Extract the (x, y) coordinate from the center of the cell holding the provided text.  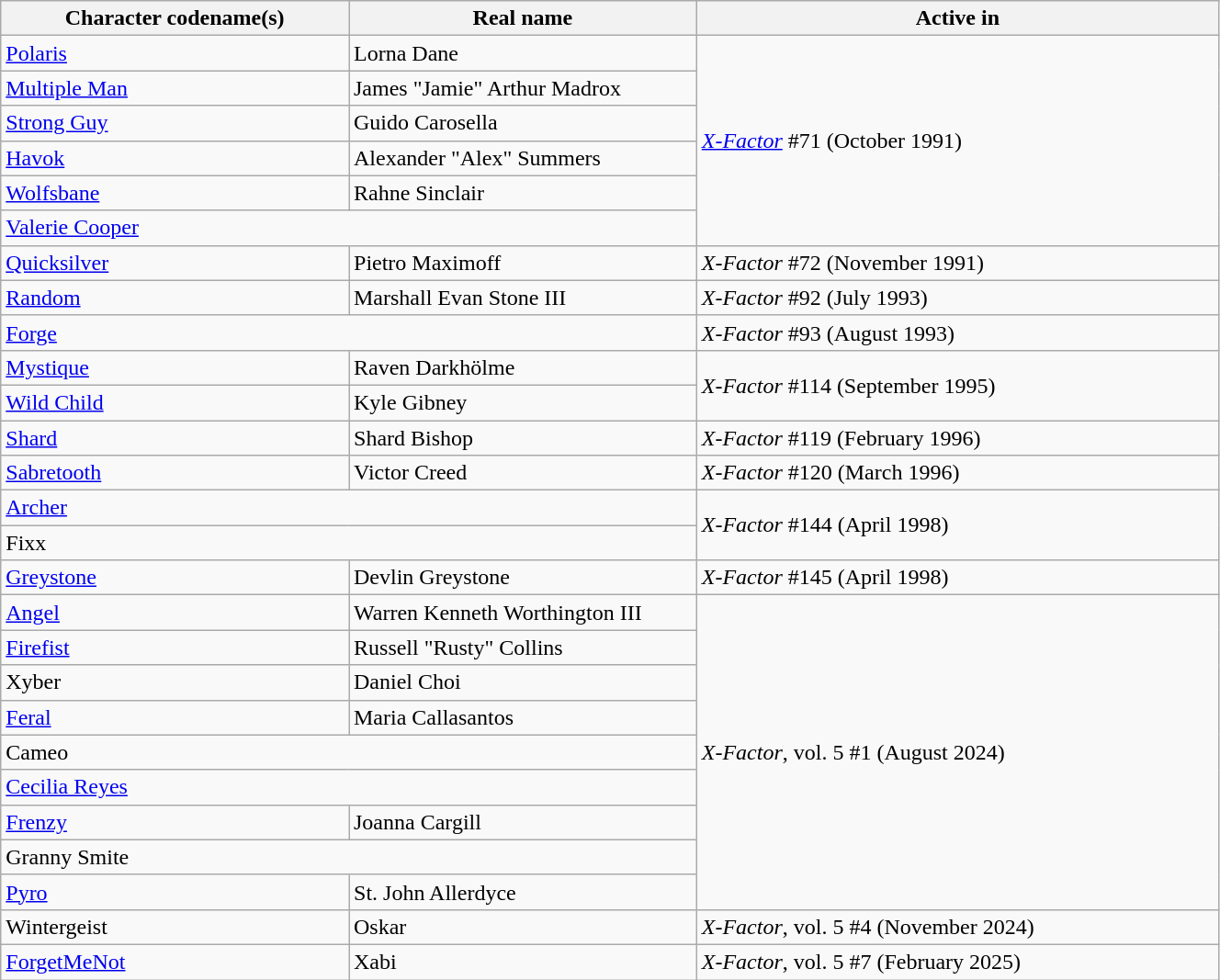
Character codename(s) (175, 18)
Greystone (175, 578)
Wild Child (175, 402)
Joanna Cargill (524, 822)
Marshall Evan Stone III (524, 298)
Sabretooth (175, 473)
Firefist (175, 648)
Daniel Choi (524, 682)
Warren Kenneth Worthington III (524, 613)
X-Factor #114 (September 1995) (957, 385)
Random (175, 298)
Raven Darkhölme (524, 367)
Havok (175, 158)
X-Factor, vol. 5 #4 (November 2024) (957, 927)
Lorna Dane (524, 53)
Feral (175, 717)
Archer (349, 508)
Cecilia Reyes (349, 787)
X-Factor #92 (July 1993) (957, 298)
Strong Guy (175, 123)
X-Factor #93 (August 1993) (957, 332)
X-Factor #145 (April 1998) (957, 578)
Maria Callasantos (524, 717)
James "Jamie" Arthur Madrox (524, 88)
Russell "Rusty" Collins (524, 648)
Shard Bishop (524, 438)
Frenzy (175, 822)
Shard (175, 438)
Pyro (175, 892)
Wintergeist (175, 927)
Devlin Greystone (524, 578)
Wolfsbane (175, 193)
Granny Smite (349, 857)
ForgetMeNot (175, 962)
Alexander "Alex" Summers (524, 158)
Angel (175, 613)
Active in (957, 18)
Multiple Man (175, 88)
Pietro Maximoff (524, 263)
Rahne Sinclair (524, 193)
X-Factor, vol. 5 #1 (August 2024) (957, 753)
Forge (349, 332)
Victor Creed (524, 473)
X-Factor #72 (November 1991) (957, 263)
St. John Allerdyce (524, 892)
Quicksilver (175, 263)
Real name (524, 18)
X-Factor #144 (April 1998) (957, 525)
Mystique (175, 367)
Cameo (349, 752)
Oskar (524, 927)
Fixx (349, 543)
X-Factor #119 (February 1996) (957, 438)
Xabi (524, 962)
Polaris (175, 53)
X-Factor, vol. 5 #7 (February 2025) (957, 962)
Xyber (175, 682)
Valerie Cooper (349, 228)
Guido Carosella (524, 123)
X-Factor #71 (October 1991) (957, 141)
Kyle Gibney (524, 402)
X-Factor #120 (March 1996) (957, 473)
